Return (X, Y) of the center of cell containing provided text 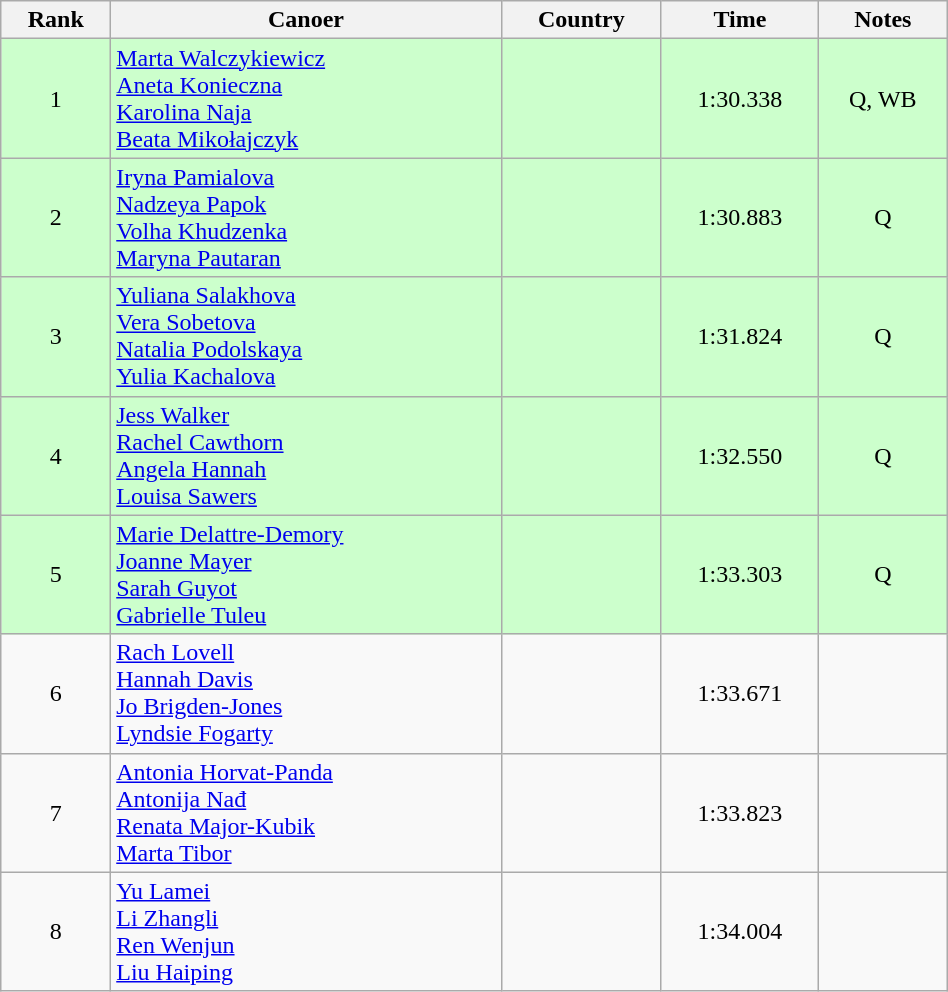
1:32.550 (740, 456)
1 (56, 98)
Jess WalkerRachel CawthornAngela HannahLouisa Sawers (306, 456)
Canoer (306, 20)
Yuliana SalakhovaVera SobetovaNatalia PodolskayaYulia Kachalova (306, 336)
7 (56, 812)
5 (56, 574)
1:34.004 (740, 932)
Q, WB (882, 98)
Rank (56, 20)
1:33.303 (740, 574)
3 (56, 336)
Country (581, 20)
1:33.671 (740, 694)
1:30.338 (740, 98)
Notes (882, 20)
Marta WalczykiewiczAneta KoniecznaKarolina NajaBeata Mikołajczyk (306, 98)
Marie Delattre-DemoryJoanne MayerSarah GuyotGabrielle Tuleu (306, 574)
6 (56, 694)
4 (56, 456)
Time (740, 20)
Antonia Horvat-PandaAntonija NađRenata Major-KubikMarta Tibor (306, 812)
Iryna PamialovaNadzeya PapokVolha KhudzenkaMaryna Pautaran (306, 218)
Yu LameiLi ZhangliRen WenjunLiu Haiping (306, 932)
8 (56, 932)
2 (56, 218)
Rach LovellHannah DavisJo Brigden-JonesLyndsie Fogarty (306, 694)
1:31.824 (740, 336)
1:33.823 (740, 812)
1:30.883 (740, 218)
